Find where the given text appears and provide that cell's center as [x, y] coordinate. 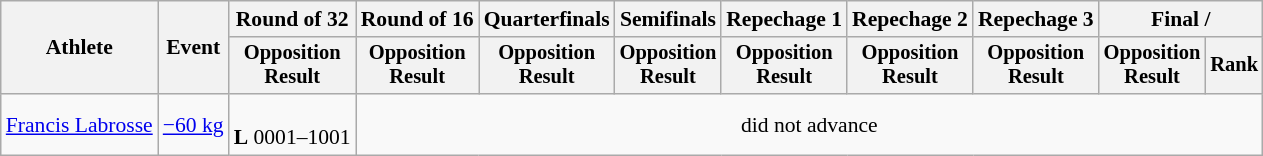
Athlete [80, 48]
Round of 16 [418, 19]
Final / [1181, 19]
did not advance [810, 124]
Francis Labrosse [80, 124]
Round of 32 [292, 19]
Event [194, 48]
Repechage 2 [910, 19]
L 0001–1001 [292, 124]
Repechage 3 [1036, 19]
−60 kg [194, 124]
Rank [1234, 66]
Repechage 1 [784, 19]
Semifinals [668, 19]
Quarterfinals [547, 19]
